For the text-containing cell, return its midpoint in (x, y) coordinate format. 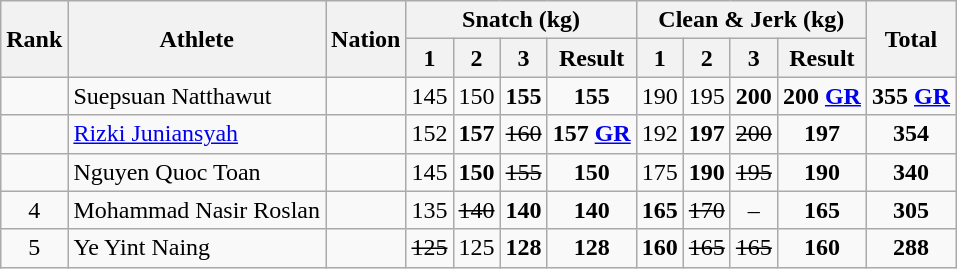
Ye Yint Naing (197, 248)
Clean & Jerk (kg) (751, 20)
354 (910, 134)
157 GR (592, 134)
200 GR (822, 96)
Rizki Juniansyah (197, 134)
Nation (366, 39)
Snatch (kg) (521, 20)
Mohammad Nasir Roslan (197, 210)
192 (660, 134)
Nguyen Quoc Toan (197, 172)
340 (910, 172)
Total (910, 39)
170 (706, 210)
175 (660, 172)
Athlete (197, 39)
Suepsuan Natthawut (197, 96)
– (754, 210)
135 (430, 210)
157 (476, 134)
4 (34, 210)
5 (34, 248)
355 GR (910, 96)
305 (910, 210)
Rank (34, 39)
288 (910, 248)
152 (430, 134)
